Detect which cell encompasses the target text, then output its [x, y] center coordinate. 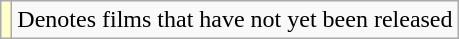
Denotes films that have not yet been released [235, 20]
